Return the (X, Y) coordinate for the center point of the cell that contains the specified text.  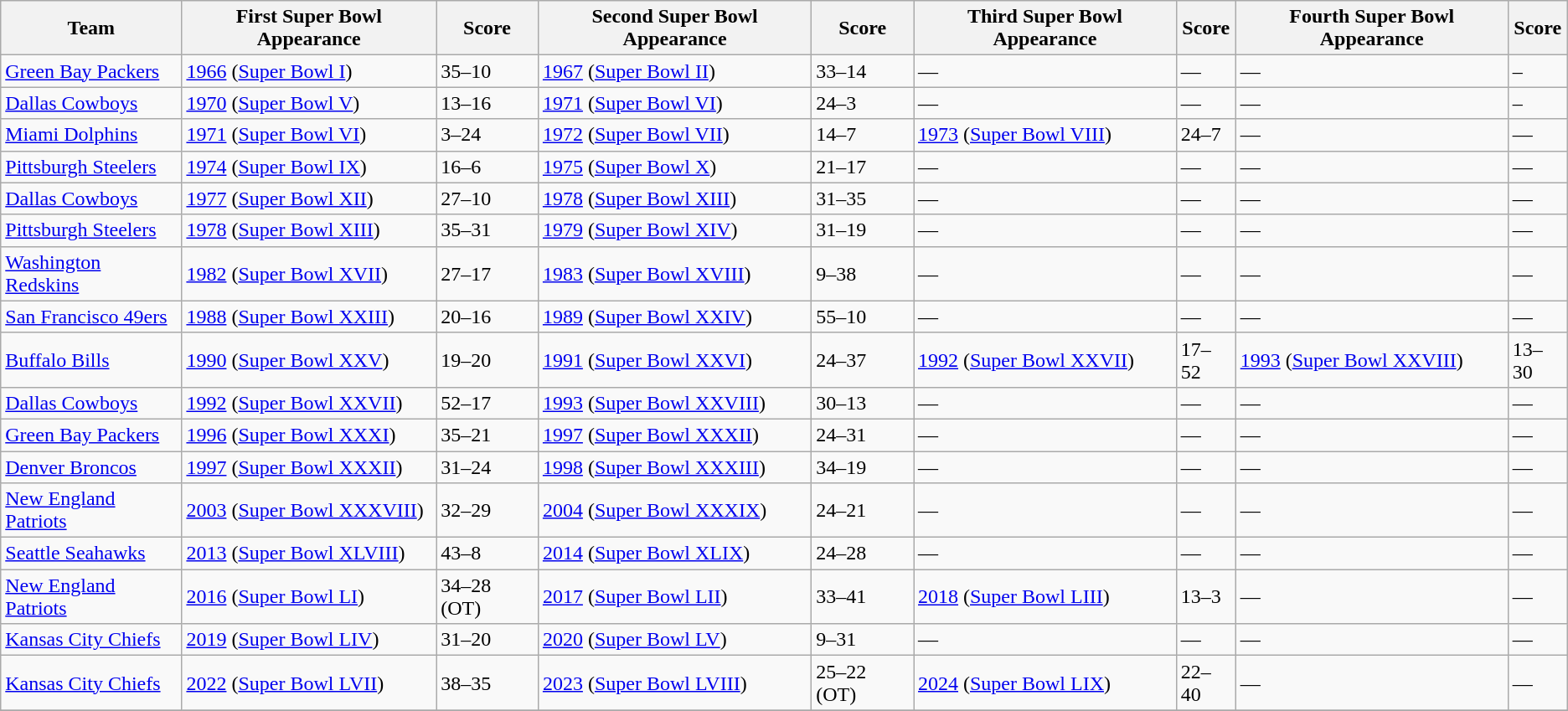
31–19 (863, 230)
13–30 (1538, 360)
21–17 (863, 167)
34–28 (OT) (487, 596)
1972 (Super Bowl VII) (674, 135)
Denver Broncos (91, 466)
2018 (Super Bowl LIII) (1044, 596)
1973 (Super Bowl VIII) (1044, 135)
Second Super Bowl Appearance (674, 28)
First Super Bowl Appearance (309, 28)
43–8 (487, 554)
24–31 (863, 435)
2024 (Super Bowl LIX) (1044, 683)
1983 (Super Bowl XVIII) (674, 273)
2016 (Super Bowl LI) (309, 596)
Third Super Bowl Appearance (1044, 28)
Miami Dolphins (91, 135)
Washington Redskins (91, 273)
2014 (Super Bowl XLIX) (674, 554)
2003 (Super Bowl XXXVIII) (309, 511)
2022 (Super Bowl LVII) (309, 683)
1989 (Super Bowl XXIV) (674, 317)
1974 (Super Bowl IX) (309, 167)
24–28 (863, 554)
55–10 (863, 317)
9–31 (863, 640)
31–35 (863, 198)
24–3 (863, 103)
1988 (Super Bowl XXIII) (309, 317)
1970 (Super Bowl V) (309, 103)
24–7 (1206, 135)
35–31 (487, 230)
1979 (Super Bowl XIV) (674, 230)
1996 (Super Bowl XXXI) (309, 435)
Buffalo Bills (91, 360)
2019 (Super Bowl LIV) (309, 640)
2023 (Super Bowl LVIII) (674, 683)
2013 (Super Bowl XLVIII) (309, 554)
1966 (Super Bowl I) (309, 71)
9–38 (863, 273)
24–37 (863, 360)
13–3 (1206, 596)
14–7 (863, 135)
30–13 (863, 403)
3–24 (487, 135)
13–16 (487, 103)
32–29 (487, 511)
27–17 (487, 273)
25–22 (OT) (863, 683)
2004 (Super Bowl XXXIX) (674, 511)
Fourth Super Bowl Appearance (1372, 28)
31–20 (487, 640)
16–6 (487, 167)
35–10 (487, 71)
27–10 (487, 198)
19–20 (487, 360)
33–14 (863, 71)
1967 (Super Bowl II) (674, 71)
San Francisco 49ers (91, 317)
20–16 (487, 317)
1991 (Super Bowl XXVI) (674, 360)
1975 (Super Bowl X) (674, 167)
31–24 (487, 466)
38–35 (487, 683)
Team (91, 28)
1982 (Super Bowl XVII) (309, 273)
34–19 (863, 466)
2017 (Super Bowl LII) (674, 596)
1998 (Super Bowl XXXIII) (674, 466)
33–41 (863, 596)
Seattle Seahawks (91, 554)
22–40 (1206, 683)
17–52 (1206, 360)
35–21 (487, 435)
52–17 (487, 403)
1990 (Super Bowl XXV) (309, 360)
1977 (Super Bowl XII) (309, 198)
2020 (Super Bowl LV) (674, 640)
24–21 (863, 511)
